Identify which cell holds the provided text, then report its [X, Y] central coordinate. 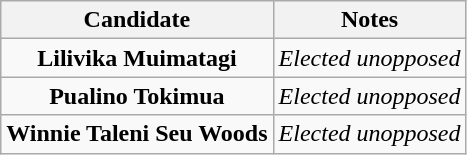
Lilivika Muimatagi [137, 58]
Winnie Taleni Seu Woods [137, 134]
Pualino Tokimua [137, 96]
Notes [370, 20]
Candidate [137, 20]
